Output the (X, Y) coordinate of the center of the cell containing the given text.  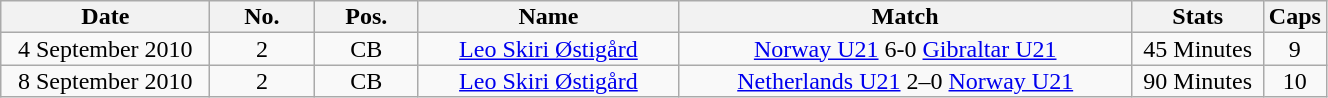
No. (262, 17)
8 September 2010 (106, 81)
45 Minutes (1198, 49)
90 Minutes (1198, 81)
Match (905, 17)
Norway U21 6-0 Gibraltar U21 (905, 49)
4 September 2010 (106, 49)
Pos. (366, 17)
Netherlands U21 2–0 Norway U21 (905, 81)
Caps (1294, 17)
Date (106, 17)
10 (1294, 81)
Name (548, 17)
9 (1294, 49)
Stats (1198, 17)
